From the cell containing the given text, extract its center point as [X, Y] coordinate. 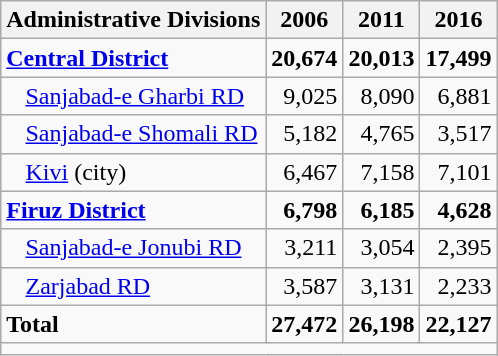
7,101 [458, 172]
2006 [304, 20]
Sanjabad-e Gharbi RD [134, 96]
3,211 [304, 248]
2011 [382, 20]
7,158 [382, 172]
3,587 [304, 286]
3,517 [458, 134]
6,798 [304, 210]
Sanjabad-e Jonubi RD [134, 248]
Sanjabad-e Shomali RD [134, 134]
4,765 [382, 134]
2,233 [458, 286]
22,127 [458, 324]
3,054 [382, 248]
Zarjabad RD [134, 286]
17,499 [458, 58]
6,185 [382, 210]
4,628 [458, 210]
9,025 [304, 96]
Total [134, 324]
20,013 [382, 58]
20,674 [304, 58]
26,198 [382, 324]
8,090 [382, 96]
6,881 [458, 96]
Central District [134, 58]
5,182 [304, 134]
Administrative Divisions [134, 20]
3,131 [382, 286]
Kivi (city) [134, 172]
6,467 [304, 172]
27,472 [304, 324]
2,395 [458, 248]
Firuz District [134, 210]
2016 [458, 20]
